From the cell containing the given text, extract its center point as [x, y] coordinate. 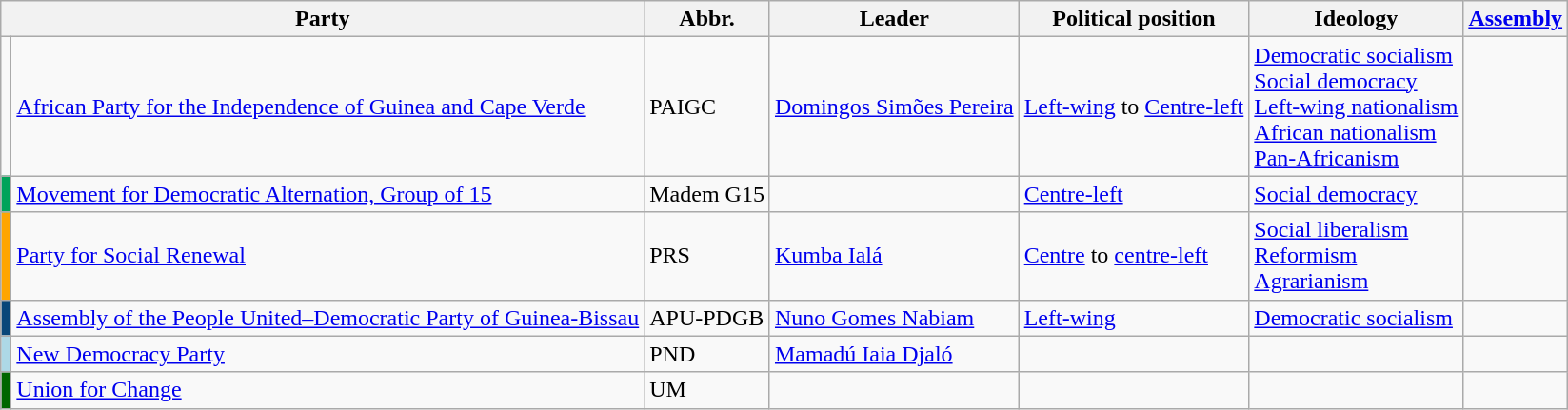
Mamadú Iaia Djaló [894, 354]
Movement for Democratic Alternation, Group of 15 [327, 194]
Domingos Simões Pereira [894, 107]
Union for Change [327, 390]
Social democracy [1356, 194]
Party for Social Renewal [327, 256]
Ideology [1356, 19]
Political position [1134, 19]
PAIGC [707, 107]
Nuno Gomes Nabiam [894, 318]
Left-wing to Centre-left [1134, 107]
PND [707, 354]
APU-PDGB [707, 318]
PRS [707, 256]
Assembly of the People United–Democratic Party of Guinea-Bissau [327, 318]
Abbr. [707, 19]
New Democracy Party [327, 354]
Leader [894, 19]
African Party for the Independence of Guinea and Cape Verde [327, 107]
Centre to centre-left [1134, 256]
Centre-left [1134, 194]
Democratic socialism [1356, 318]
Party [323, 19]
Left-wing [1134, 318]
Democratic socialismSocial democracyLeft-wing nationalismAfrican nationalismPan-Africanism [1356, 107]
Kumba Ialá [894, 256]
Assembly [1516, 19]
Madem G15 [707, 194]
Social liberalismReformismAgrarianism [1356, 256]
UM [707, 390]
